From the cell containing the given text, extract its center point as [X, Y] coordinate. 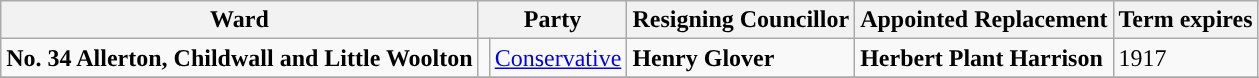
Party [552, 20]
Henry Glover [741, 58]
Term expires [1186, 20]
Appointed Replacement [984, 20]
Conservative [558, 58]
Ward [240, 20]
1917 [1186, 58]
Herbert Plant Harrison [984, 58]
No. 34 Allerton, Childwall and Little Woolton [240, 58]
Resigning Councillor [741, 20]
